Detect which cell encompasses the target text, then output its [x, y] center coordinate. 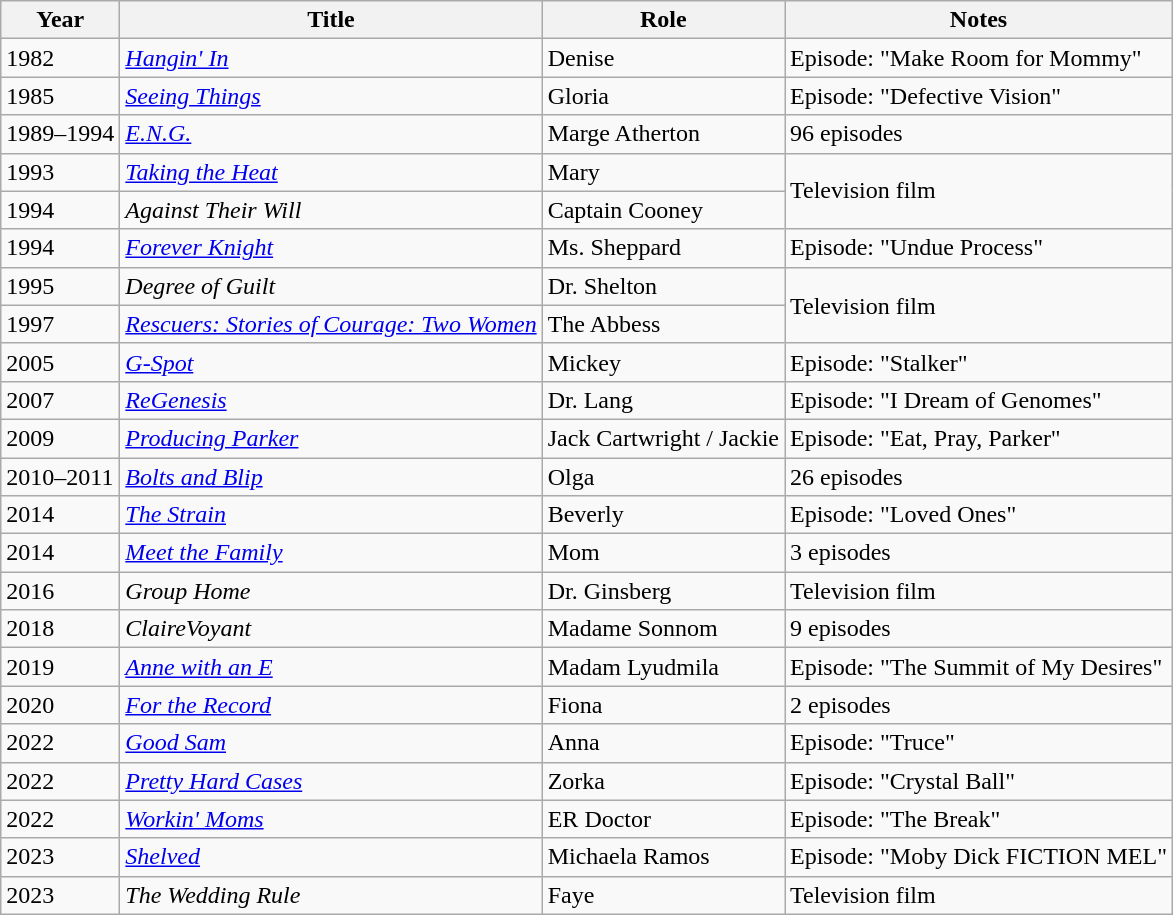
Notes [978, 20]
Anna [663, 743]
Dr. Ginsberg [663, 591]
Madam Lyudmila [663, 667]
Dr. Shelton [663, 286]
3 episodes [978, 553]
Episode: "I Dream of Genomes" [978, 400]
Pretty Hard Cases [331, 781]
2 episodes [978, 705]
9 episodes [978, 629]
Mom [663, 553]
Marge Atherton [663, 134]
Episode: "Stalker" [978, 362]
Episode: "Undue Process" [978, 248]
Beverly [663, 515]
2005 [60, 362]
1982 [60, 58]
Mary [663, 172]
Episode: "Loved Ones" [978, 515]
2016 [60, 591]
Fiona [663, 705]
Meet the Family [331, 553]
ER Doctor [663, 819]
Against Their Will [331, 210]
2007 [60, 400]
Madame Sonnom [663, 629]
Mickey [663, 362]
2010–2011 [60, 477]
Episode: "Moby Dick FICTION MEL" [978, 857]
Title [331, 20]
Episode: "Defective Vision" [978, 96]
Captain Cooney [663, 210]
ReGenesis [331, 400]
Bolts and Blip [331, 477]
The Abbess [663, 324]
Rescuers: Stories of Courage: Two Women [331, 324]
Dr. Lang [663, 400]
E.N.G. [331, 134]
Year [60, 20]
Gloria [663, 96]
G-Spot [331, 362]
Workin' Moms [331, 819]
The Wedding Rule [331, 895]
Anne with an E [331, 667]
Role [663, 20]
Degree of Guilt [331, 286]
Good Sam [331, 743]
Group Home [331, 591]
The Strain [331, 515]
Michaela Ramos [663, 857]
Denise [663, 58]
Zorka [663, 781]
Episode: "Truce" [978, 743]
Episode: "Eat, Pray, Parker" [978, 438]
Episode: "Make Room for Mommy" [978, 58]
2018 [60, 629]
2009 [60, 438]
2020 [60, 705]
1997 [60, 324]
Ms. Sheppard [663, 248]
Producing Parker [331, 438]
Shelved [331, 857]
1995 [60, 286]
Episode: "The Summit of My Desires" [978, 667]
2019 [60, 667]
96 episodes [978, 134]
Forever Knight [331, 248]
26 episodes [978, 477]
Episode: "The Break" [978, 819]
Taking the Heat [331, 172]
1989–1994 [60, 134]
ClaireVoyant [331, 629]
1985 [60, 96]
Seeing Things [331, 96]
Jack Cartwright / Jackie [663, 438]
Hangin' In [331, 58]
Olga [663, 477]
For the Record [331, 705]
Episode: "Crystal Ball" [978, 781]
Faye [663, 895]
1993 [60, 172]
